For the text-containing cell, return its midpoint in [X, Y] coordinate format. 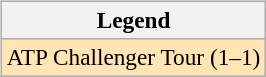
Legend [133, 20]
ATP Challenger Tour (1–1) [133, 57]
